Capture the cell that displays the provided text and extract its (x, y) central coordinate. 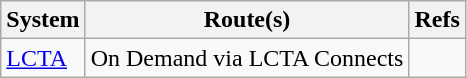
LCTA (43, 58)
On Demand via LCTA Connects (247, 58)
Refs (437, 20)
System (43, 20)
Route(s) (247, 20)
